Pinpoint the cell where the given text exists, returning its [x, y] midpoint coordinate. 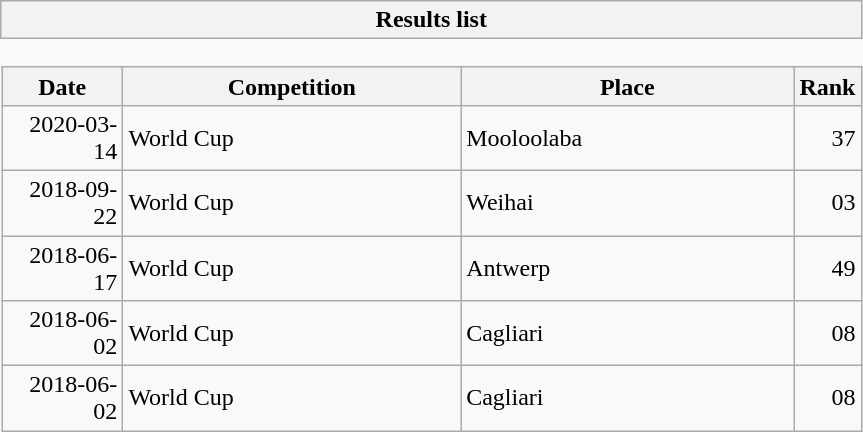
Competition [292, 86]
03 [828, 202]
Date [62, 86]
Place [628, 86]
Antwerp [628, 268]
2018-06-17 [62, 268]
2018-09-22 [62, 202]
2020-03-14 [62, 138]
Weihai [628, 202]
Rank [828, 86]
Mooloolaba [628, 138]
37 [828, 138]
Results list [432, 20]
49 [828, 268]
